Output the (x, y) coordinate of the center of the cell containing the given text.  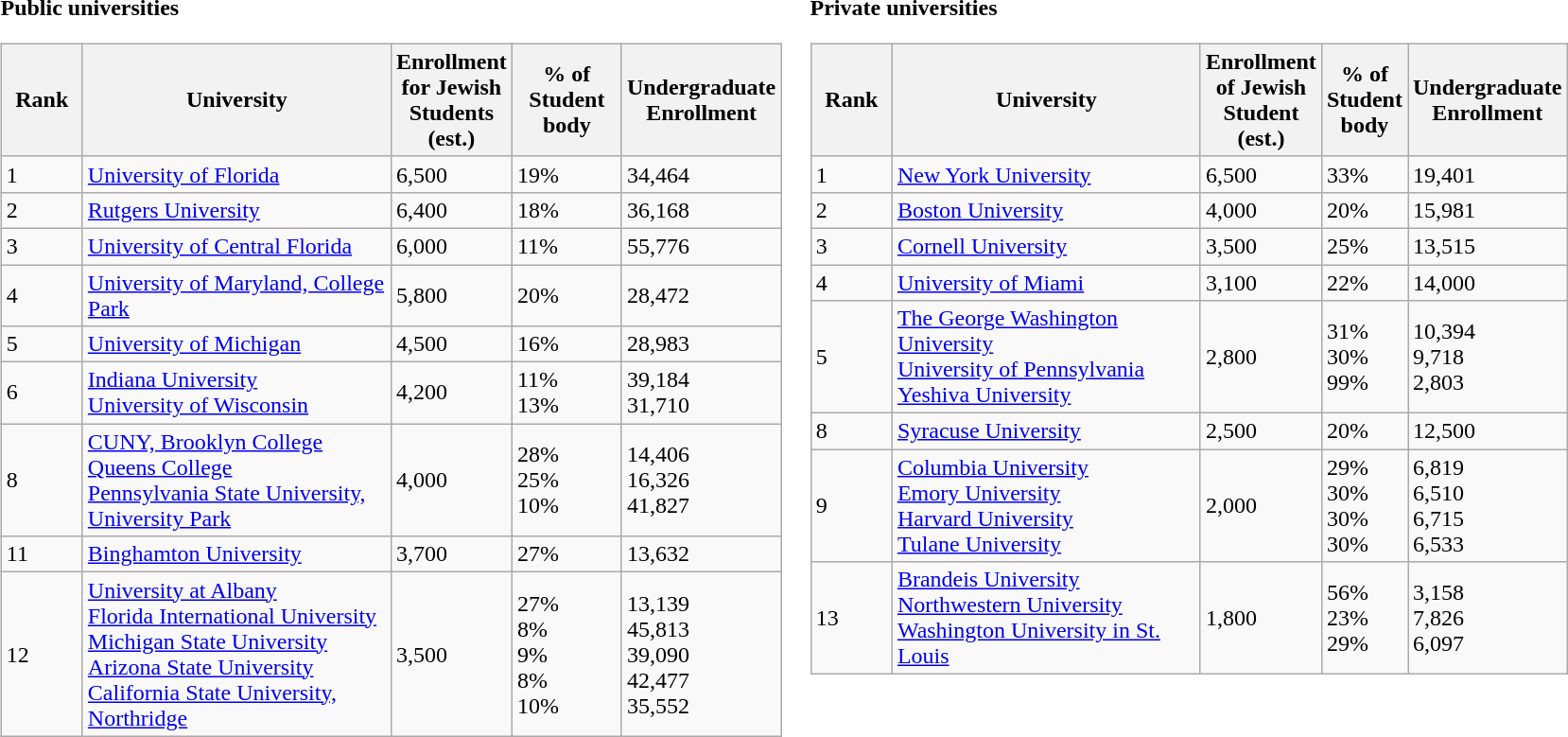
Columbia UniversityEmory UniversityHarvard UniversityTulane University (1046, 505)
28%25%10% (566, 481)
13,515 (1487, 246)
13,632 (701, 554)
16% (566, 344)
The George Washington UniversityUniversity of PennsylvaniaYeshiva University (1046, 358)
University of Miami (1046, 283)
6,400 (451, 210)
39,18431,710 (701, 394)
Syracuse University (1046, 431)
5,800 (451, 295)
10,3949,7182,803 (1487, 358)
27% (566, 554)
University of Maryland, College Park (236, 295)
15,981 (1487, 210)
56%23%29% (1364, 619)
Binghamton University (236, 554)
Enrollment for Jewish Students (est.) (451, 100)
9 (851, 505)
55,776 (701, 246)
12 (42, 655)
University at AlbanyFlorida International UniversityMichigan State UniversityArizona State UniversityCalifornia State University, Northridge (236, 655)
25% (1364, 246)
28,983 (701, 344)
13 (851, 619)
Rutgers University (236, 210)
2,000 (1261, 505)
6,8196,5106,7156,533 (1487, 505)
11 (42, 554)
12,500 (1487, 431)
Cornell University (1046, 246)
3,1587,8266,097 (1487, 619)
36,168 (701, 210)
13,13945,81339,09042,47735,552 (701, 655)
14,40616,32641,827 (701, 481)
4,200 (451, 394)
6,000 (451, 246)
6 (42, 394)
22% (1364, 283)
1,800 (1261, 619)
New York University (1046, 174)
19,401 (1487, 174)
4,500 (451, 344)
University of Florida (236, 174)
11%13% (566, 394)
29%30%30%30% (1364, 505)
34,464 (701, 174)
14,000 (1487, 283)
CUNY, Brooklyn CollegeQueens CollegePennsylvania State University, University Park (236, 481)
11% (566, 246)
University of Michigan (236, 344)
19% (566, 174)
Indiana UniversityUniversity of Wisconsin (236, 394)
31%30%99% (1364, 358)
2,800 (1261, 358)
3,100 (1261, 283)
18% (566, 210)
33% (1364, 174)
Brandeis UniversityNorthwestern UniversityWashington University in St. Louis (1046, 619)
Enrollment of Jewish Student (est.) (1261, 100)
University of Central Florida (236, 246)
27%8%9%8%10% (566, 655)
3,700 (451, 554)
2,500 (1261, 431)
Boston University (1046, 210)
28,472 (701, 295)
